Pinpoint the cell where the given text exists, returning its (X, Y) midpoint coordinate. 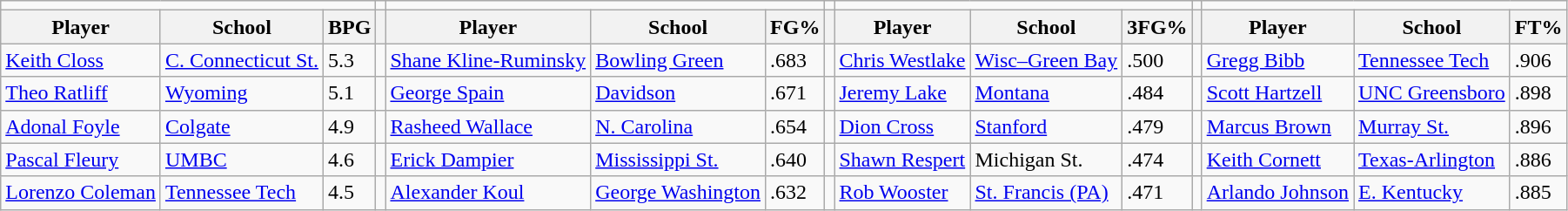
Michigan St. (1046, 160)
Shane Kline-Ruminsky (488, 60)
Gregg Bibb (1277, 60)
Montana (1046, 93)
.906 (1538, 60)
5.3 (349, 60)
N. Carolina (679, 126)
George Spain (488, 93)
Arlando Johnson (1277, 193)
.886 (1538, 160)
.500 (1157, 60)
Jeremy Lake (902, 93)
Alexander Koul (488, 193)
Rasheed Wallace (488, 126)
4.9 (349, 126)
.471 (1157, 193)
4.5 (349, 193)
4.6 (349, 160)
Lorenzo Coleman (81, 193)
C. Connecticut St. (242, 60)
.484 (1157, 93)
FT% (1538, 27)
.640 (795, 160)
Davidson (679, 93)
.898 (1538, 93)
Mississippi St. (679, 160)
Keith Closs (81, 60)
BPG (349, 27)
Chris Westlake (902, 60)
5.1 (349, 93)
Erick Dampier (488, 160)
Pascal Fleury (81, 160)
Texas-Arlington (1432, 160)
.885 (1538, 193)
Stanford (1046, 126)
Adonal Foyle (81, 126)
Theo Ratliff (81, 93)
.671 (795, 93)
Murray St. (1432, 126)
.632 (795, 193)
Colgate (242, 126)
St. Francis (PA) (1046, 193)
Bowling Green (679, 60)
.896 (1538, 126)
.654 (795, 126)
Marcus Brown (1277, 126)
Wyoming (242, 93)
.474 (1157, 160)
.683 (795, 60)
Wisc–Green Bay (1046, 60)
George Washington (679, 193)
E. Kentucky (1432, 193)
FG% (795, 27)
Dion Cross (902, 126)
UNC Greensboro (1432, 93)
UMBC (242, 160)
Shawn Respert (902, 160)
Rob Wooster (902, 193)
Keith Cornett (1277, 160)
Scott Hartzell (1277, 93)
3FG% (1157, 27)
.479 (1157, 126)
